Capture the cell that displays the provided text and extract its (X, Y) central coordinate. 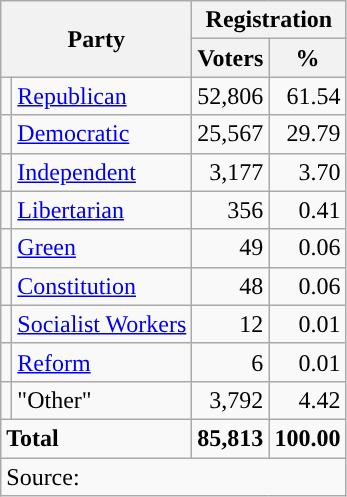
0.41 (308, 210)
Constitution (102, 286)
3,792 (230, 400)
100.00 (308, 438)
29.79 (308, 134)
6 (230, 362)
% (308, 58)
"Other" (102, 400)
Registration (269, 20)
356 (230, 210)
Socialist Workers (102, 324)
Republican (102, 96)
Green (102, 248)
Independent (102, 172)
Libertarian (102, 210)
3.70 (308, 172)
Source: (174, 477)
Democratic (102, 134)
Party (96, 39)
85,813 (230, 438)
61.54 (308, 96)
Voters (230, 58)
Reform (102, 362)
49 (230, 248)
48 (230, 286)
4.42 (308, 400)
3,177 (230, 172)
Total (96, 438)
52,806 (230, 96)
12 (230, 324)
25,567 (230, 134)
